For the text-containing cell, return its midpoint in (X, Y) coordinate format. 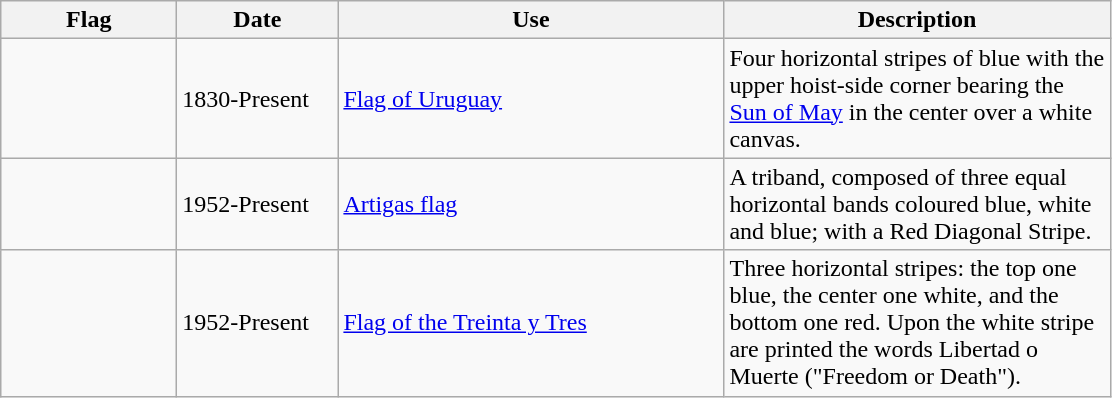
Flag (89, 20)
Flag of Uruguay (531, 98)
Use (531, 20)
Description (917, 20)
Flag of the Treinta y Tres (531, 323)
Four horizontal stripes of blue with the upper hoist-side corner bearing the Sun of May in the center over a white canvas. (917, 98)
A triband, composed of three equal horizontal bands coloured blue, white and blue; with a Red Diagonal Stripe. (917, 204)
Date (258, 20)
Artigas flag (531, 204)
1830-Present (258, 98)
